Output the (X, Y) coordinate of the center of the cell containing the given text.  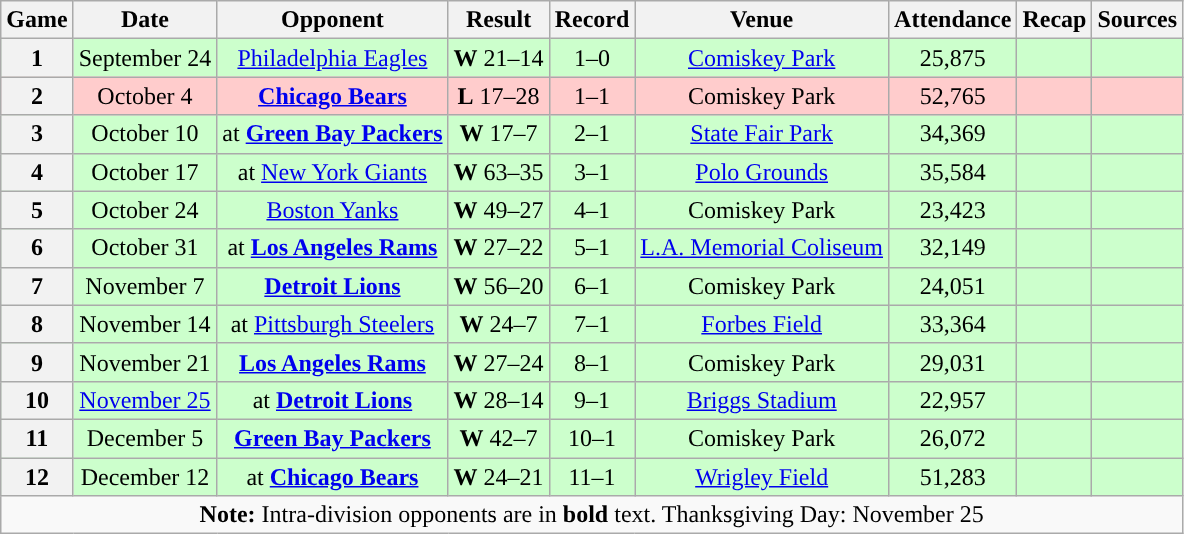
10–1 (592, 438)
L 17–28 (498, 96)
3 (37, 134)
November 25 (145, 400)
W 24–7 (498, 324)
State Fair Park (762, 134)
7 (37, 286)
4 (37, 172)
2–1 (592, 134)
2 (37, 96)
1–1 (592, 96)
Chicago Bears (332, 96)
9–1 (592, 400)
23,423 (953, 210)
33,364 (953, 324)
Recap (1054, 20)
7–1 (592, 324)
W 24–21 (498, 477)
4–1 (592, 210)
34,369 (953, 134)
at Pittsburgh Steelers (332, 324)
Philadelphia Eagles (332, 58)
W 27–22 (498, 248)
12 (37, 477)
Forbes Field (762, 324)
Los Angeles Rams (332, 362)
at Detroit Lions (332, 400)
Record (592, 20)
W 28–14 (498, 400)
October 4 (145, 96)
Result (498, 20)
6 (37, 248)
September 24 (145, 58)
9 (37, 362)
1–0 (592, 58)
25,875 (953, 58)
at Green Bay Packers (332, 134)
November 14 (145, 324)
24,051 (953, 286)
5 (37, 210)
October 24 (145, 210)
W 63–35 (498, 172)
Briggs Stadium (762, 400)
October 10 (145, 134)
Polo Grounds (762, 172)
26,072 (953, 438)
29,031 (953, 362)
Game (37, 20)
W 42–7 (498, 438)
6–1 (592, 286)
November 21 (145, 362)
W 21–14 (498, 58)
Boston Yanks (332, 210)
8 (37, 324)
11–1 (592, 477)
Date (145, 20)
52,765 (953, 96)
December 12 (145, 477)
Detroit Lions (332, 286)
October 17 (145, 172)
1 (37, 58)
W 49–27 (498, 210)
at Los Angeles Rams (332, 248)
Attendance (953, 20)
8–1 (592, 362)
51,283 (953, 477)
Wrigley Field (762, 477)
22,957 (953, 400)
32,149 (953, 248)
L.A. Memorial Coliseum (762, 248)
35,584 (953, 172)
Venue (762, 20)
at Chicago Bears (332, 477)
Green Bay Packers (332, 438)
W 56–20 (498, 286)
October 31 (145, 248)
Sources (1138, 20)
W 27–24 (498, 362)
at New York Giants (332, 172)
10 (37, 400)
December 5 (145, 438)
November 7 (145, 286)
Note: Intra-division opponents are in bold text. Thanksgiving Day: November 25 (592, 515)
5–1 (592, 248)
W 17–7 (498, 134)
3–1 (592, 172)
Opponent (332, 20)
11 (37, 438)
